For the text-containing cell, return its midpoint in (X, Y) coordinate format. 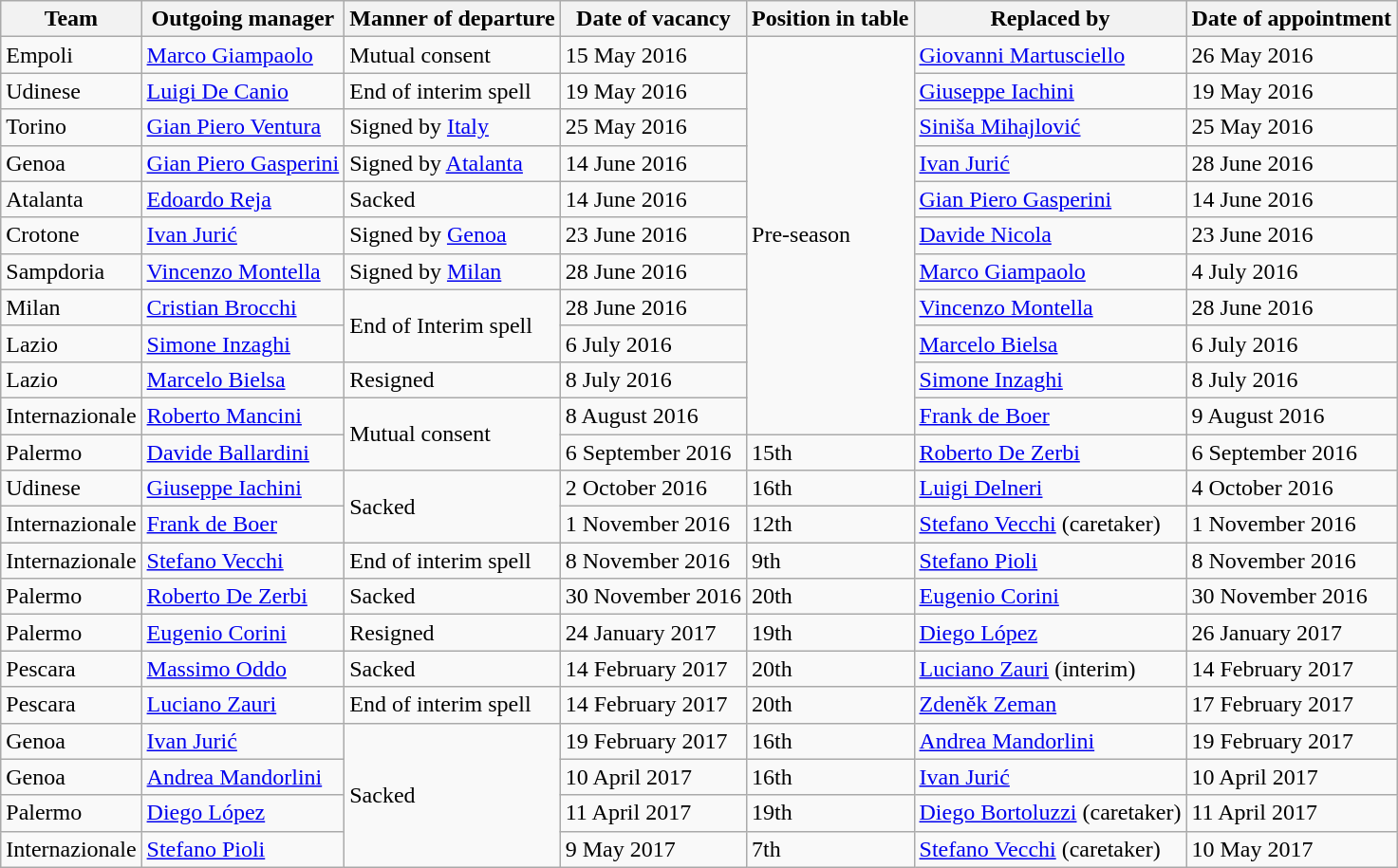
17 February 2017 (1292, 705)
15th (830, 452)
4 October 2016 (1292, 489)
12th (830, 525)
Crotone (71, 235)
Signed by Genoa (452, 235)
2 October 2016 (653, 489)
26 May 2016 (1292, 55)
Date of appointment (1292, 19)
Luciano Zauri (interim) (1050, 669)
Pre-season (830, 235)
Luciano Zauri (243, 705)
Signed by Milan (452, 271)
4 July 2016 (1292, 271)
24 January 2017 (653, 633)
Diego Bortoluzzi (caretaker) (1050, 813)
Atalanta (71, 199)
15 May 2016 (653, 55)
Date of vacancy (653, 19)
Luigi De Canio (243, 91)
9 August 2016 (1292, 416)
9th (830, 561)
Sampdoria (71, 271)
Cristian Brocchi (243, 307)
Manner of departure (452, 19)
Davide Ballardini (243, 452)
Torino (71, 127)
Zdeněk Zeman (1050, 705)
Davide Nicola (1050, 235)
26 January 2017 (1292, 633)
Position in table (830, 19)
7th (830, 849)
8 August 2016 (653, 416)
Signed by Italy (452, 127)
End of Interim spell (452, 325)
Gian Piero Ventura (243, 127)
Siniša Mihajlović (1050, 127)
Empoli (71, 55)
Replaced by (1050, 19)
Massimo Oddo (243, 669)
9 May 2017 (653, 849)
Team (71, 19)
Giovanni Martusciello (1050, 55)
Luigi Delneri (1050, 489)
10 May 2017 (1292, 849)
Outgoing manager (243, 19)
Milan (71, 307)
Stefano Vecchi (243, 561)
Roberto Mancini (243, 416)
Edoardo Reja (243, 199)
Signed by Atalanta (452, 163)
